Return [X, Y] of the center of cell containing provided text 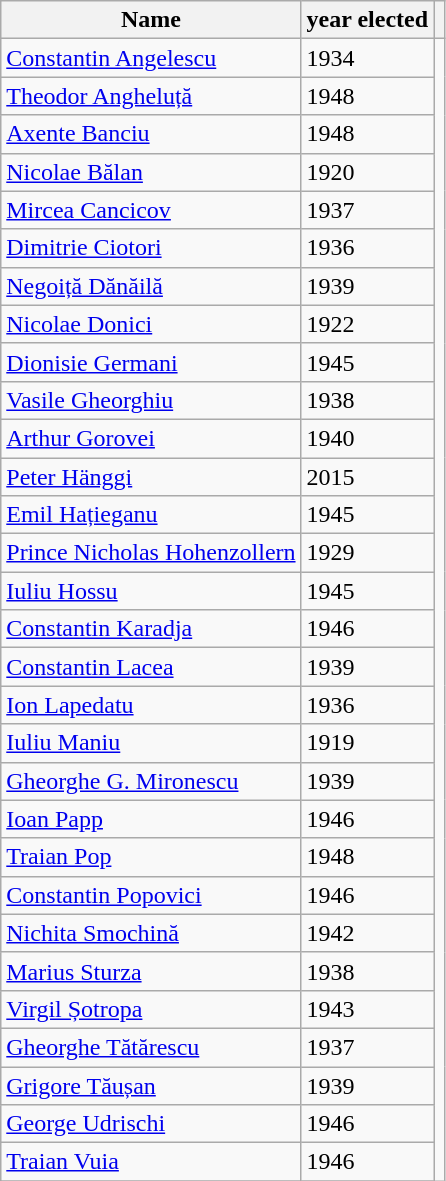
Dimitrie Ciotori [151, 248]
1942 [368, 933]
Constantin Popovici [151, 895]
Constantin Karadja [151, 629]
Virgil Șotropa [151, 1009]
Marius Sturza [151, 971]
1929 [368, 553]
Iuliu Maniu [151, 743]
Arthur Gorovei [151, 438]
Grigore Tăușan [151, 1085]
1940 [368, 438]
Axente Banciu [151, 134]
Constantin Angelescu [151, 58]
2015 [368, 477]
Peter Hänggi [151, 477]
Nicolae Bălan [151, 172]
Gheorghe G. Mironescu [151, 781]
Traian Vuia [151, 1162]
Constantin Lacea [151, 667]
Iuliu Hossu [151, 591]
Prince Nicholas Hohenzollern [151, 553]
1922 [368, 324]
Ioan Papp [151, 819]
Name [151, 20]
1920 [368, 172]
George Udrischi [151, 1124]
Negoiță Dănăilă [151, 286]
Ion Lapedatu [151, 705]
Traian Pop [151, 857]
1943 [368, 1009]
Dionisie Germani [151, 362]
Nicolae Donici [151, 324]
Mircea Cancicov [151, 210]
Nichita Smochină [151, 933]
Theodor Angheluță [151, 96]
1934 [368, 58]
Emil Hațieganu [151, 515]
Vasile Gheorghiu [151, 400]
Gheorghe Tătărescu [151, 1047]
1919 [368, 743]
year elected [368, 20]
